Provide the [x, y] coordinate of the cell's center where the given text is located.  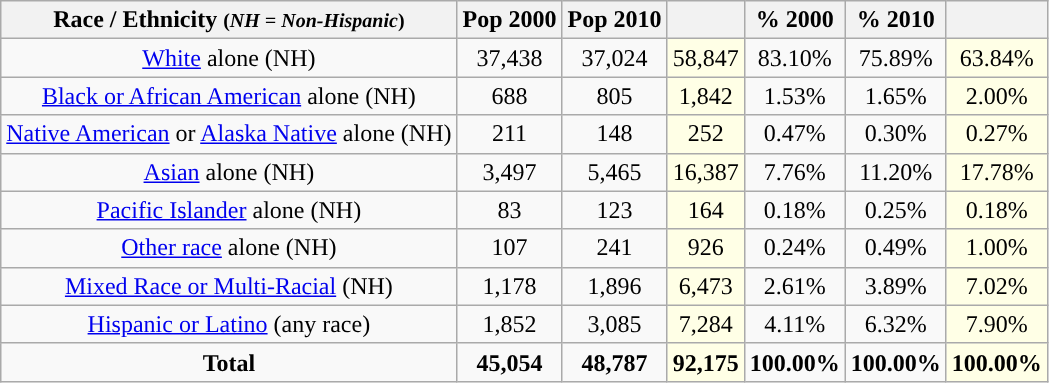
0.30% [896, 134]
1,178 [510, 286]
0.47% [794, 134]
75.89% [896, 58]
83 [510, 210]
Hispanic or Latino (any race) [229, 324]
11.20% [896, 172]
Asian alone (NH) [229, 172]
7.02% [996, 286]
1.65% [896, 96]
107 [510, 248]
1.00% [996, 248]
7.90% [996, 324]
1,852 [510, 324]
37,438 [510, 58]
Other race alone (NH) [229, 248]
252 [706, 134]
White alone (NH) [229, 58]
164 [706, 210]
241 [614, 248]
% 2000 [794, 20]
4.11% [794, 324]
211 [510, 134]
0.24% [794, 248]
Pop 2000 [510, 20]
123 [614, 210]
148 [614, 134]
0.25% [896, 210]
Pop 2010 [614, 20]
83.10% [794, 58]
37,024 [614, 58]
2.61% [794, 286]
805 [614, 96]
3,085 [614, 324]
Race / Ethnicity (NH = Non-Hispanic) [229, 20]
Mixed Race or Multi-Racial (NH) [229, 286]
2.00% [996, 96]
0.27% [996, 134]
92,175 [706, 362]
Native American or Alaska Native alone (NH) [229, 134]
16,387 [706, 172]
Pacific Islander alone (NH) [229, 210]
Black or African American alone (NH) [229, 96]
1,896 [614, 286]
688 [510, 96]
17.78% [996, 172]
7.76% [794, 172]
6,473 [706, 286]
45,054 [510, 362]
7,284 [706, 324]
0.49% [896, 248]
48,787 [614, 362]
926 [706, 248]
3.89% [896, 286]
Total [229, 362]
1,842 [706, 96]
% 2010 [896, 20]
58,847 [706, 58]
1.53% [794, 96]
63.84% [996, 58]
5,465 [614, 172]
6.32% [896, 324]
3,497 [510, 172]
